Identify which cell holds the provided text, then report its [X, Y] central coordinate. 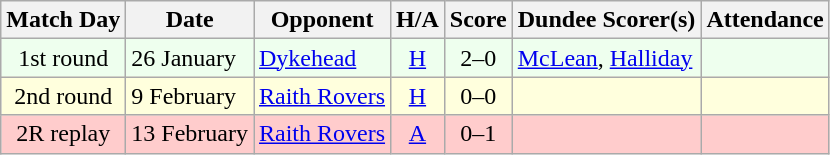
2nd round [64, 96]
Date [190, 20]
McLean, Halliday [606, 58]
26 January [190, 58]
Score [478, 20]
2–0 [478, 58]
2R replay [64, 134]
A [418, 134]
Attendance [765, 20]
13 February [190, 134]
Dykehead [322, 58]
Dundee Scorer(s) [606, 20]
0–1 [478, 134]
H/A [418, 20]
1st round [64, 58]
Match Day [64, 20]
Opponent [322, 20]
0–0 [478, 96]
9 February [190, 96]
